Search for the cell housing the specified text and yield its (x, y) center coordinate. 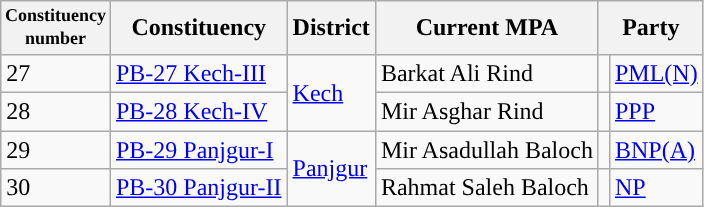
PB-28 Kech-IV (198, 111)
PB-27 Kech-III (198, 73)
PB-29 Panjgur-I (198, 150)
27 (56, 73)
Constituency (198, 28)
BNP(A) (656, 150)
Party (650, 28)
District (331, 28)
PML(N) (656, 73)
Barkat Ali Rind (486, 73)
Mir Asghar Rind (486, 111)
Mir Asadullah Baloch (486, 150)
NP (656, 188)
Kech (331, 92)
Panjgur (331, 169)
30 (56, 188)
Constituency number (56, 28)
29 (56, 150)
Current MPA (486, 28)
PB-30 Panjgur-II (198, 188)
Rahmat Saleh Baloch (486, 188)
28 (56, 111)
PPP (656, 111)
